Pinpoint the cell where the given text exists, returning its [X, Y] midpoint coordinate. 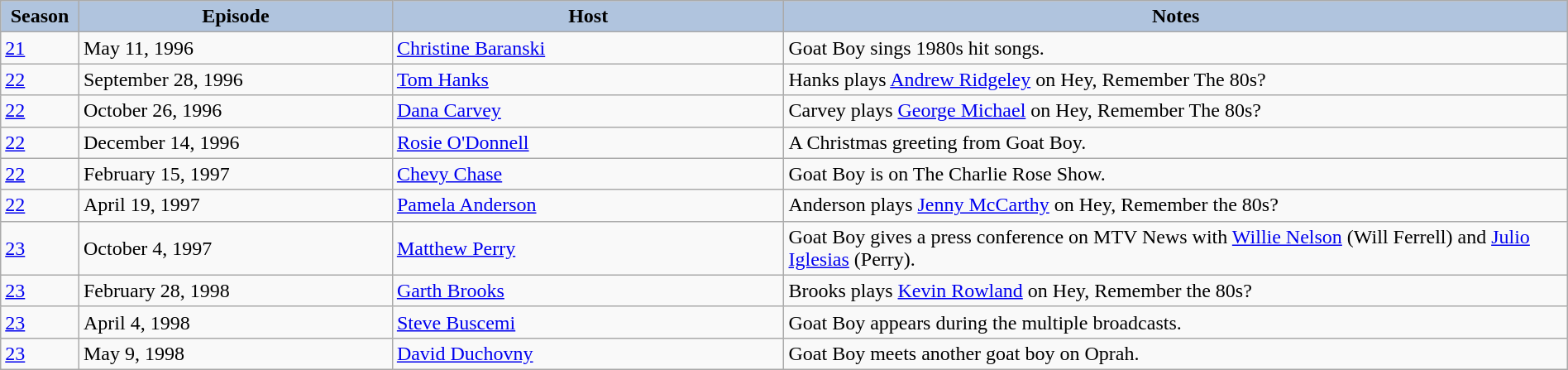
Chevy Chase [588, 174]
Goat Boy is on The Charlie Rose Show. [1176, 174]
Goat Boy gives a press conference on MTV News with Willie Nelson (Will Ferrell) and Julio Iglesias (Perry). [1176, 248]
Anderson plays Jenny McCarthy on Hey, Remember the 80s? [1176, 205]
David Duchovny [588, 353]
Hanks plays Andrew Ridgeley on Hey, Remember The 80s? [1176, 79]
Rosie O'Donnell [588, 142]
October 26, 1996 [235, 111]
Brooks plays Kevin Rowland on Hey, Remember the 80s? [1176, 291]
Pamela Anderson [588, 205]
21 [40, 48]
Garth Brooks [588, 291]
Steve Buscemi [588, 322]
February 28, 1998 [235, 291]
Goat Boy sings 1980s hit songs. [1176, 48]
Goat Boy meets another goat boy on Oprah. [1176, 353]
Notes [1176, 17]
A Christmas greeting from Goat Boy. [1176, 142]
Season [40, 17]
April 19, 1997 [235, 205]
Dana Carvey [588, 111]
Carvey plays George Michael on Hey, Remember The 80s? [1176, 111]
April 4, 1998 [235, 322]
May 11, 1996 [235, 48]
September 28, 1996 [235, 79]
December 14, 1996 [235, 142]
Matthew Perry [588, 248]
February 15, 1997 [235, 174]
Christine Baranski [588, 48]
Episode [235, 17]
Tom Hanks [588, 79]
Goat Boy appears during the multiple broadcasts. [1176, 322]
Host [588, 17]
May 9, 1998 [235, 353]
October 4, 1997 [235, 248]
